From the cell containing the given text, extract its center point as [x, y] coordinate. 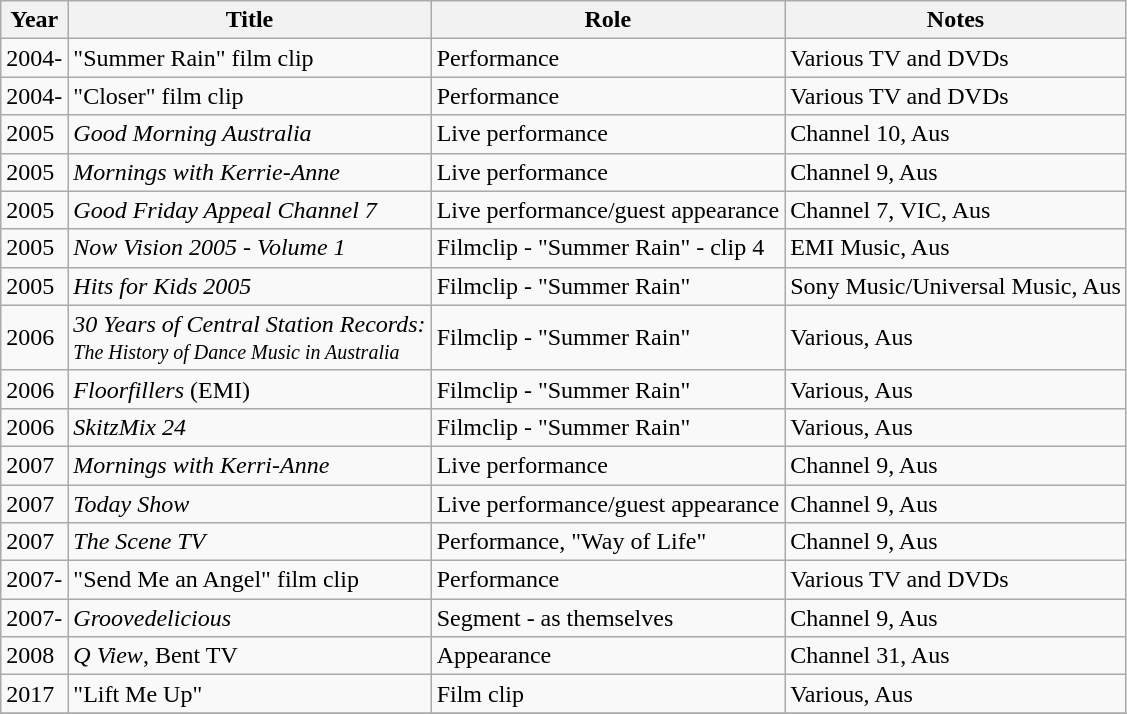
"Lift Me Up" [250, 694]
EMI Music, Aus [956, 248]
Today Show [250, 503]
Sony Music/Universal Music, Aus [956, 286]
Mornings with Kerri-Anne [250, 465]
"Send Me an Angel" film clip [250, 580]
Performance, "Way of Life" [608, 542]
Title [250, 20]
Film clip [608, 694]
30 Years of Central Station Records:The History of Dance Music in Australia [250, 338]
Q View, Bent TV [250, 656]
Floorfillers (EMI) [250, 389]
"Summer Rain" film clip [250, 58]
"Closer" film clip [250, 96]
Mornings with Kerrie-Anne [250, 172]
Groovedelicious [250, 618]
SkitzMix 24 [250, 427]
Now Vision 2005 - Volume 1 [250, 248]
Notes [956, 20]
Good Morning Australia [250, 134]
The Scene TV [250, 542]
Channel 31, Aus [956, 656]
Role [608, 20]
Segment - as themselves [608, 618]
Channel 7, VIC, Aus [956, 210]
Appearance [608, 656]
Year [34, 20]
Filmclip - "Summer Rain" - clip 4 [608, 248]
Good Friday Appeal Channel 7 [250, 210]
2017 [34, 694]
2008 [34, 656]
Channel 10, Aus [956, 134]
Hits for Kids 2005 [250, 286]
